From the cell containing the given text, extract its center point as (x, y) coordinate. 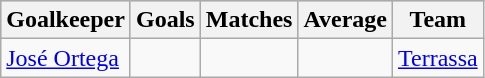
Team (438, 20)
Average (346, 20)
José Ortega (66, 58)
Goals (165, 20)
Matches (249, 20)
Goalkeeper (66, 20)
Terrassa (438, 58)
